Scan for the cell matching the given text and deliver its [x, y] coordinate at center. 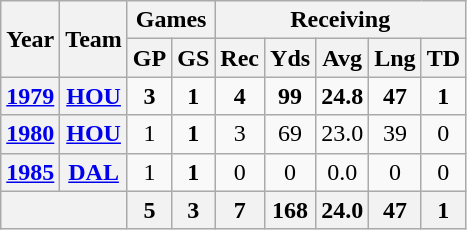
23.0 [342, 134]
4 [240, 96]
0.0 [342, 172]
Games [170, 20]
1979 [30, 96]
Yds [290, 58]
TD [443, 58]
GP [149, 58]
GS [194, 58]
1980 [30, 134]
1985 [30, 172]
Avg [342, 58]
Team [94, 39]
99 [290, 96]
39 [395, 134]
69 [290, 134]
24.8 [342, 96]
DAL [94, 172]
24.0 [342, 210]
Year [30, 39]
168 [290, 210]
5 [149, 210]
Rec [240, 58]
7 [240, 210]
Lng [395, 58]
Receiving [340, 20]
